Determine the [x, y] coordinate at the center of the cell enclosing the given text.  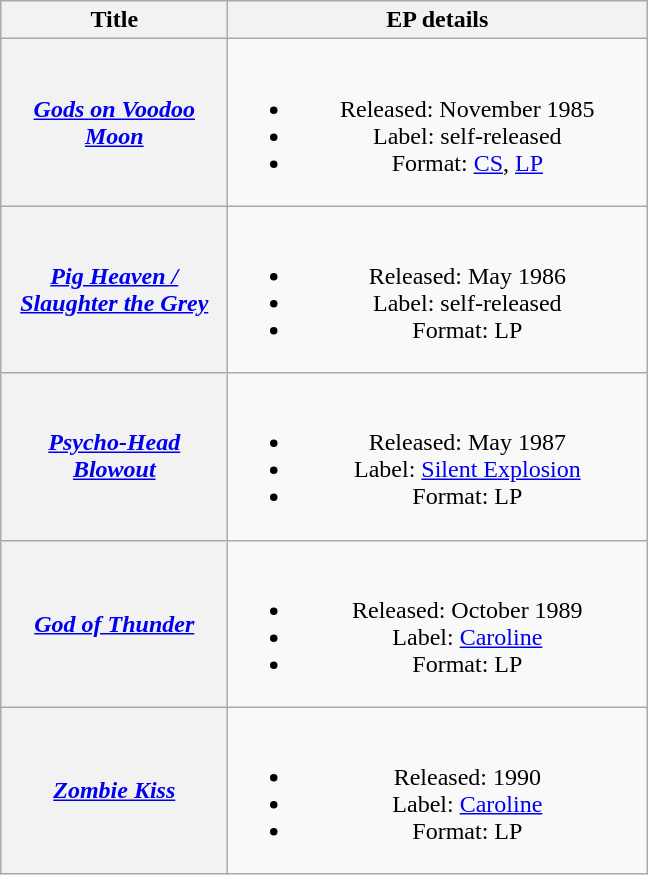
Gods on Voodoo Moon [114, 122]
Pig Heaven / Slaughter the Grey [114, 290]
EP details [438, 20]
Released: October 1989Label: CarolineFormat: LP [438, 624]
Released: November 1985Label: self-releasedFormat: CS, LP [438, 122]
Zombie Kiss [114, 790]
Released: May 1986Label: self-releasedFormat: LP [438, 290]
Released: May 1987Label: Silent ExplosionFormat: LP [438, 456]
Psycho-Head Blowout [114, 456]
Released: 1990Label: CarolineFormat: LP [438, 790]
God of Thunder [114, 624]
Title [114, 20]
